Pinpoint the cell where the given text exists, returning its (X, Y) midpoint coordinate. 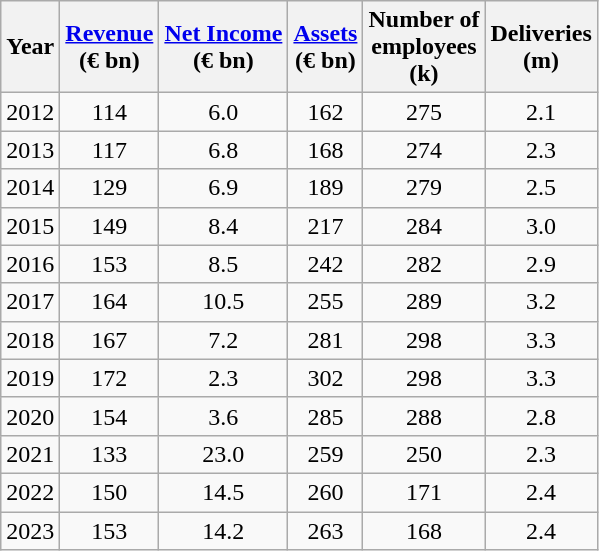
133 (110, 454)
2.5 (541, 188)
162 (326, 112)
279 (424, 188)
2021 (30, 454)
2012 (30, 112)
149 (110, 226)
275 (424, 112)
8.5 (224, 264)
14.5 (224, 492)
172 (110, 378)
7.2 (224, 340)
23.0 (224, 454)
189 (326, 188)
3.2 (541, 302)
2018 (30, 340)
284 (424, 226)
2022 (30, 492)
114 (110, 112)
6.9 (224, 188)
289 (424, 302)
285 (326, 416)
2020 (30, 416)
2.8 (541, 416)
6.8 (224, 150)
164 (110, 302)
255 (326, 302)
2014 (30, 188)
Year (30, 47)
2019 (30, 378)
2015 (30, 226)
150 (110, 492)
263 (326, 531)
2.9 (541, 264)
281 (326, 340)
217 (326, 226)
302 (326, 378)
117 (110, 150)
167 (110, 340)
Net Income(€ bn) (224, 47)
288 (424, 416)
2016 (30, 264)
Revenue(€ bn) (110, 47)
2013 (30, 150)
8.4 (224, 226)
260 (326, 492)
129 (110, 188)
14.2 (224, 531)
Number ofemployees(k) (424, 47)
3.0 (541, 226)
242 (326, 264)
6.0 (224, 112)
250 (424, 454)
282 (424, 264)
171 (424, 492)
2017 (30, 302)
2.1 (541, 112)
2023 (30, 531)
10.5 (224, 302)
274 (424, 150)
154 (110, 416)
Assets(€ bn) (326, 47)
259 (326, 454)
Deliveries(m) (541, 47)
3.6 (224, 416)
